Find where the given text appears and provide that cell's center as (X, Y) coordinate. 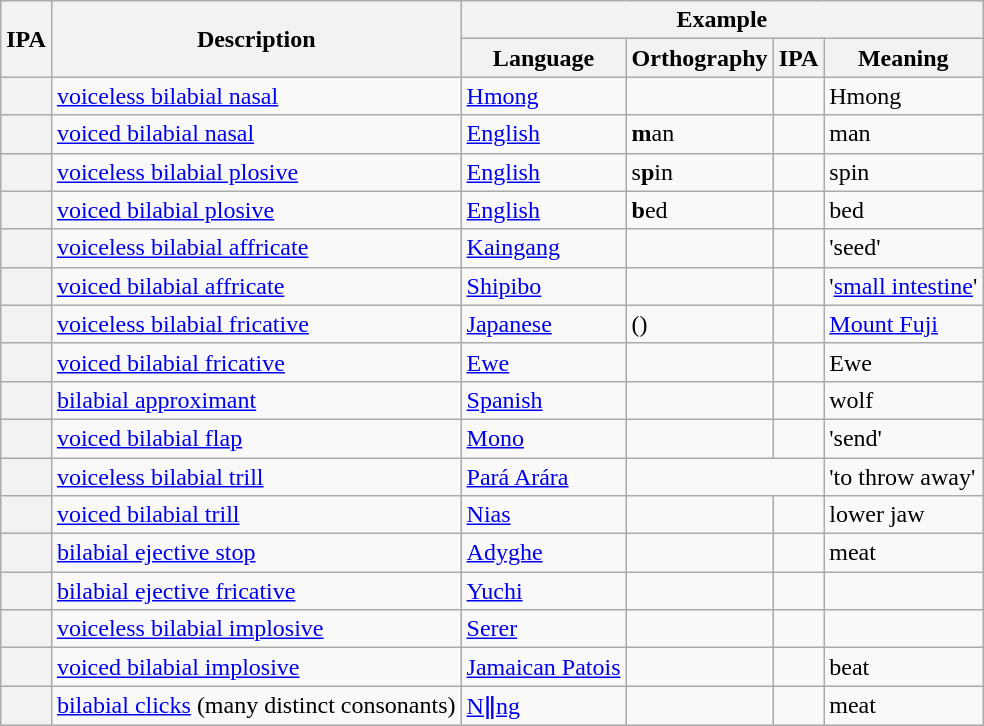
bilabial clicks (many distinct consonants) (256, 706)
Japanese (544, 324)
'small intestine' (904, 286)
'send' (904, 438)
Nias (544, 515)
() (700, 324)
Jamaican Patois (544, 667)
Spanish (544, 400)
Yuchi (544, 591)
voiced bilabial implosive (256, 667)
'seed' (904, 248)
voiced bilabial trill (256, 515)
Nǁng (544, 706)
Orthography (700, 58)
voiced bilabial fricative (256, 362)
bilabial ejective fricative (256, 591)
Meaning (904, 58)
'to throw away' (904, 477)
voiced bilabial plosive (256, 210)
beat (904, 667)
lower jaw (904, 515)
Example (722, 20)
voiced bilabial affricate (256, 286)
Kaingang (544, 248)
Mount Fuji (904, 324)
voiceless bilabial fricative (256, 324)
wolf (904, 400)
voiceless bilabial implosive (256, 629)
voiceless bilabial affricate (256, 248)
Serer (544, 629)
voiceless bilabial plosive (256, 172)
bilabial ejective stop (256, 553)
bilabial approximant (256, 400)
Shipibo (544, 286)
Adyghe (544, 553)
voiced bilabial flap (256, 438)
voiced bilabial nasal (256, 134)
voiceless bilabial trill (256, 477)
Mono (544, 438)
Pará Arára (544, 477)
Description (256, 39)
voiceless bilabial nasal (256, 96)
Language (544, 58)
